From the cell containing the given text, extract its center point as [X, Y] coordinate. 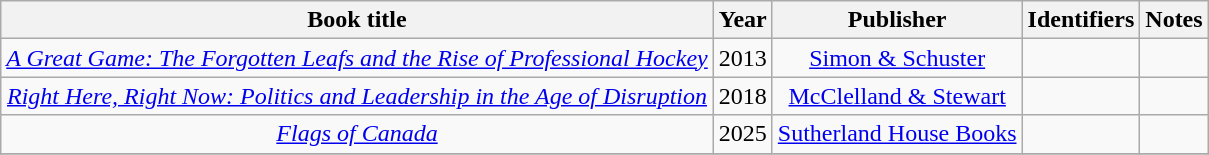
Publisher [897, 20]
Notes [1174, 20]
Sutherland House Books [897, 134]
Flags of Canada [357, 134]
Year [742, 20]
2018 [742, 96]
2013 [742, 58]
McClelland & Stewart [897, 96]
Simon & Schuster [897, 58]
Book title [357, 20]
Identifiers [1081, 20]
2025 [742, 134]
A Great Game: The Forgotten Leafs and the Rise of Professional Hockey [357, 58]
Right Here, Right Now: Politics and Leadership in the Age of Disruption [357, 96]
